Search for the cell housing the specified text and yield its (x, y) center coordinate. 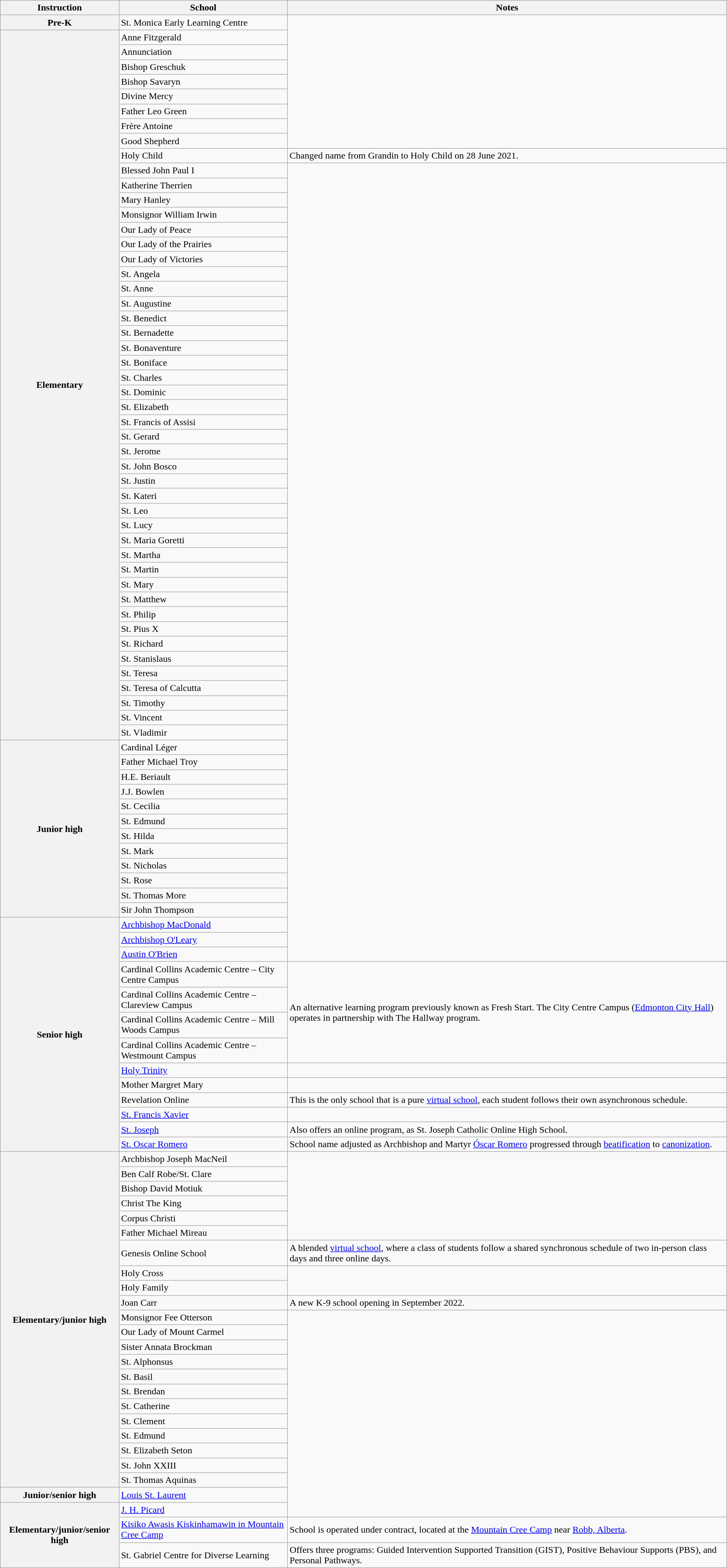
School name adjusted as Archbishop and Martyr Óscar Romero progressed through beatification to canonization. (507, 1144)
St. Charles (203, 377)
Our Lady of Peace (203, 230)
Senior high (60, 1034)
Mary Hanley (203, 200)
Holy Family (203, 1288)
Cardinal Collins Academic Centre – City Centre Campus (203, 975)
St. John Bosco (203, 466)
Archbishop MacDonald (203, 925)
Cardinal Léger (203, 747)
St. Alphonsus (203, 1362)
St. Clement (203, 1421)
St. Pius X (203, 629)
School (203, 8)
St. Hilda (203, 836)
St. Brendan (203, 1391)
St. Catherine (203, 1406)
Offers three programs: Guided Intervention Supported Transition (GIST), Positive Behaviour Supports (PBS), and Personal Pathways. (507, 1555)
A new K-9 school opening in September 2022. (507, 1303)
St. Bernadette (203, 333)
Bishop Greschuk (203, 67)
Cardinal Collins Academic Centre – Mill Woods Campus (203, 1025)
St. Mary (203, 584)
St. Elizabeth Seton (203, 1451)
St. Thomas Aquinas (203, 1480)
St. Benedict (203, 318)
Good Shepherd (203, 141)
Frère Antoine (203, 126)
St. Rose (203, 880)
Instruction (60, 8)
Father Michael Troy (203, 762)
Elementary/junior/senior high (60, 1535)
St. Monica Early Learning Centre (203, 23)
Elementary/junior high (60, 1319)
St. Martin (203, 570)
St. Matthew (203, 599)
Austin O'Brien (203, 954)
St. Cecilia (203, 806)
Holy Trinity (203, 1070)
Holy Cross (203, 1273)
St. Thomas More (203, 895)
St. Martha (203, 555)
St. Dominic (203, 392)
Archbishop O'Leary (203, 940)
St. Oscar Romero (203, 1144)
H.E. Beriault (203, 777)
Father Michael Mireau (203, 1233)
Cardinal Collins Academic Centre – Westmount Campus (203, 1050)
This is the only school that is a pure virtual school, each student follows their own asynchronous schedule. (507, 1100)
Changed name from Grandin to Holy Child on 28 June 2021. (507, 155)
St. Elizabeth (203, 407)
Christ The King (203, 1203)
St. Boniface (203, 363)
Also offers an online program, as St. Joseph Catholic Online High School. (507, 1129)
Junior high (60, 828)
Cardinal Collins Academic Centre – Clareview Campus (203, 999)
St. Gerard (203, 437)
Monsignor Fee Otterson (203, 1317)
Ben Calf Robe/St. Clare (203, 1174)
Holy Child (203, 155)
St. Richard (203, 644)
Divine Mercy (203, 96)
St. Stanislaus (203, 659)
St. Jerome (203, 452)
Our Lady of Victories (203, 259)
Monsignor William Irwin (203, 215)
St. Anne (203, 289)
Pre-K (60, 23)
St. Vladimir (203, 733)
Bishop Savaryn (203, 82)
Blessed John Paul I (203, 170)
J. H. Picard (203, 1510)
St. Bonaventure (203, 348)
St. Joseph (203, 1129)
St. Francis Xavier (203, 1115)
St. Teresa of Calcutta (203, 688)
St. Basil (203, 1376)
Louis St. Laurent (203, 1495)
Genesis Online School (203, 1253)
St. Mark (203, 851)
St. John XXIII (203, 1465)
St. Leo (203, 511)
A blended virtual school, where a class of students follow a shared synchronous schedule of two in-person class days and three online days. (507, 1253)
St. Francis of Assisi (203, 422)
Bishop David Motiuk (203, 1189)
St. Teresa (203, 673)
Annunciation (203, 52)
Junior/senior high (60, 1495)
Corpus Christi (203, 1218)
St. Kateri (203, 496)
St. Justin (203, 481)
St. Maria Goretti (203, 540)
Katherine Therrien (203, 185)
Our Lady of Mount Carmel (203, 1332)
St. Philip (203, 614)
St. Nicholas (203, 865)
St. Angela (203, 274)
St. Augustine (203, 303)
Kisiko Awasis Kiskinhamawin in Mountain Cree Camp (203, 1530)
Archbishop Joseph MacNeil (203, 1159)
Father Leo Green (203, 111)
J.J. Bowlen (203, 792)
St. Vincent (203, 718)
St. Gabriel Centre for Diverse Learning (203, 1555)
St. Lucy (203, 525)
Notes (507, 8)
Sister Annata Brockman (203, 1347)
Sir John Thompson (203, 910)
Mother Margret Mary (203, 1085)
St. Timothy (203, 703)
Our Lady of the Prairies (203, 244)
Joan Carr (203, 1303)
Anne Fitzgerald (203, 37)
School is operated under contract, located at the Mountain Cree Camp near Robb, Alberta. (507, 1530)
Elementary (60, 385)
Revelation Online (203, 1100)
